Capture the cell that displays the provided text and extract its (X, Y) central coordinate. 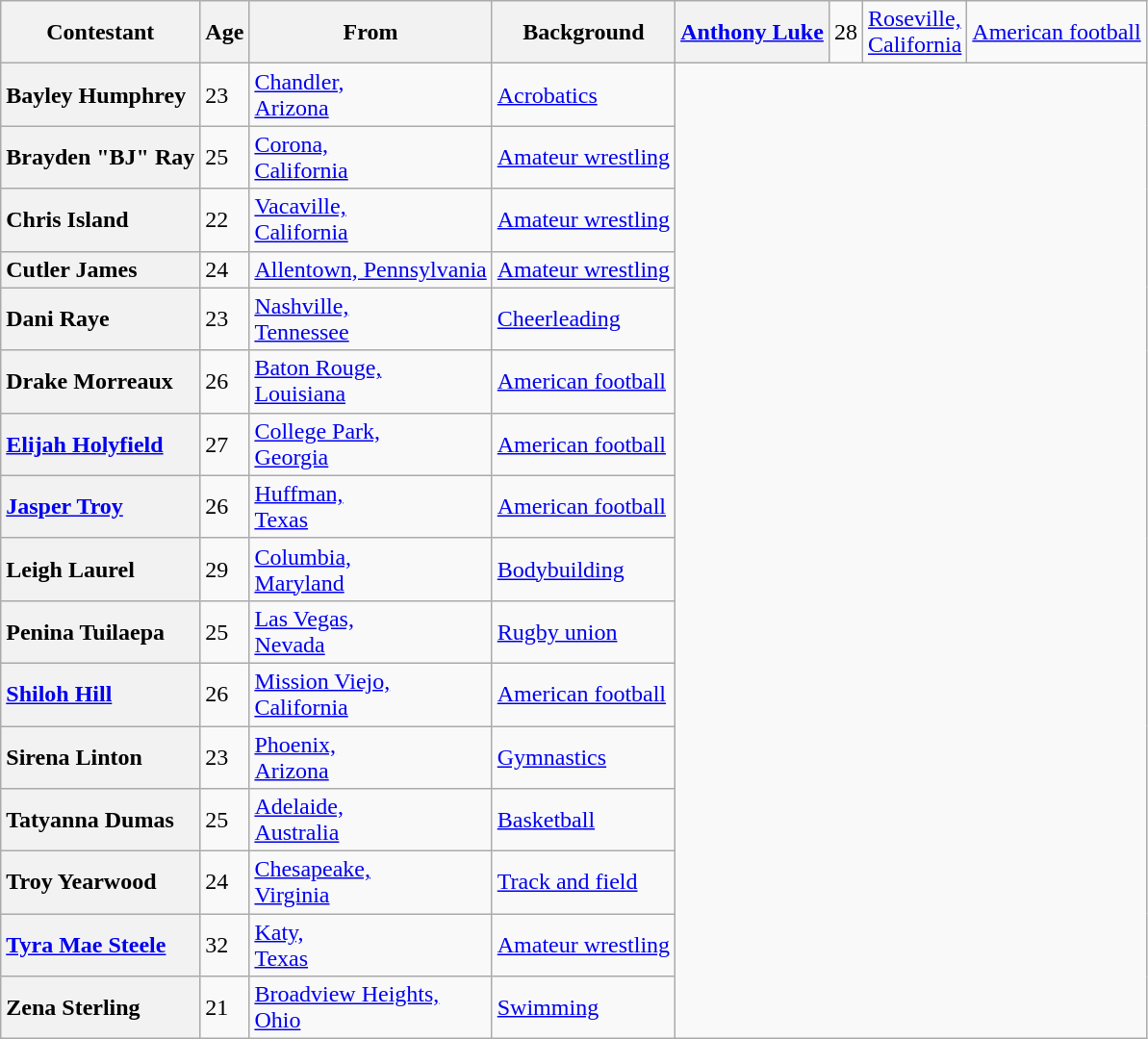
Swimming (583, 1008)
Chandler,Arizona (370, 94)
Cheerleading (583, 319)
32 (225, 945)
28 (845, 33)
Bayley Humphrey (100, 94)
Cutler James (100, 269)
Columbia,Maryland (370, 570)
Chris Island (100, 219)
Shiloh Hill (100, 695)
Phoenix,Arizona (370, 756)
Broadview Heights,Ohio (370, 1008)
Penina Tuilaepa (100, 631)
Background (583, 33)
Drake Morreaux (100, 381)
Sirena Linton (100, 756)
College Park,Georgia (370, 444)
Bodybuilding (583, 570)
Track and field (583, 883)
Elijah Holyfield (100, 444)
Gymnastics (583, 756)
Adelaide,Australia (370, 820)
Las Vegas,Nevada (370, 631)
Brayden "BJ" Ray (100, 158)
Allentown, Pennsylvania (370, 269)
Rugby union (583, 631)
Anthony Luke (753, 33)
29 (225, 570)
Age (225, 33)
Baton Rouge,Louisiana (370, 381)
Zena Sterling (100, 1008)
Acrobatics (583, 94)
Dani Raye (100, 319)
Basketball (583, 820)
Contestant (100, 33)
Nashville,Tennessee (370, 319)
Chesapeake,Virginia (370, 883)
Huffman,Texas (370, 506)
22 (225, 219)
Jasper Troy (100, 506)
Roseville,California (914, 33)
21 (225, 1008)
Katy,Texas (370, 945)
Corona,California (370, 158)
Tyra Mae Steele (100, 945)
Mission Viejo,California (370, 695)
Vacaville,California (370, 219)
Tatyanna Dumas (100, 820)
27 (225, 444)
Leigh Laurel (100, 570)
From (370, 33)
Troy Yearwood (100, 883)
